Extract the [X, Y] coordinate from the center of the cell holding the provided text.  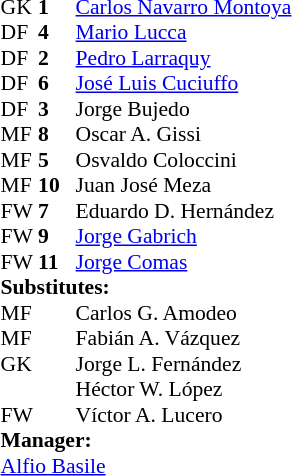
Substitutes: [146, 287]
Víctor A. Lucero [184, 415]
Jorge L. Fernández [184, 364]
Mario Lucca [184, 33]
Jorge Bujedo [184, 109]
6 [57, 83]
2 [57, 58]
Pedro Larraquy [184, 58]
Juan José Meza [184, 185]
4 [57, 33]
5 [57, 160]
10 [57, 185]
9 [57, 237]
Jorge Gabrich [184, 237]
Jorge Comas [184, 262]
Carlos G. Amodeo [184, 313]
José Luis Cuciuffo [184, 83]
7 [57, 211]
Osvaldo Coloccini [184, 160]
8 [57, 135]
GK [20, 364]
11 [57, 262]
Fabián A. Vázquez [184, 339]
Manager: [146, 441]
Eduardo D. Hernández [184, 211]
Héctor W. López [184, 389]
Oscar A. Gissi [184, 135]
3 [57, 109]
